Capture the cell that displays the provided text and extract its (x, y) central coordinate. 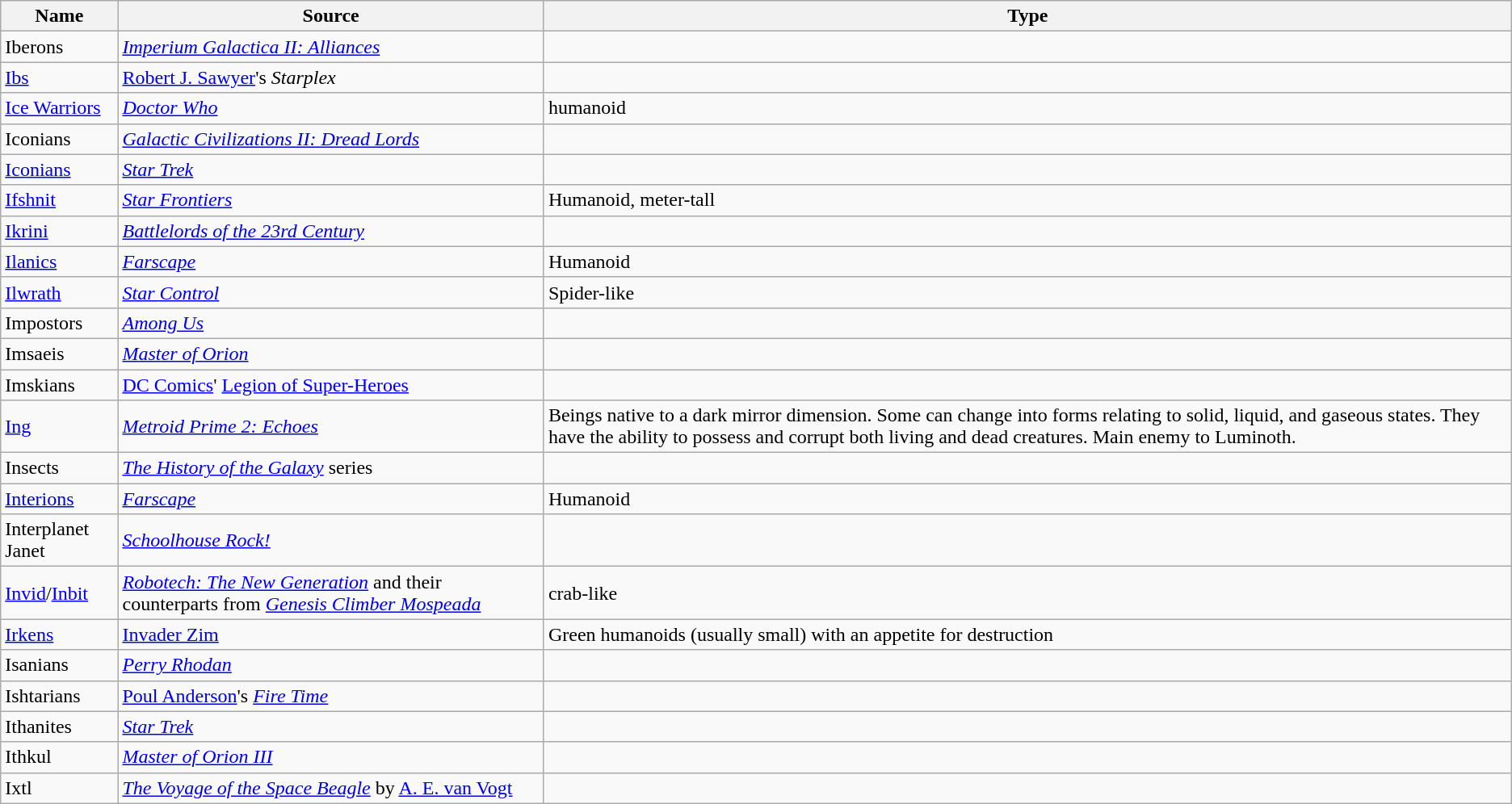
Impostors (60, 323)
The History of the Galaxy series (331, 468)
Star Frontiers (331, 200)
Ithanites (60, 727)
Ishtarians (60, 696)
Iberons (60, 47)
Robert J. Sawyer's Starplex (331, 77)
Poul Anderson's Fire Time (331, 696)
Imsaeis (60, 354)
Green humanoids (usually small) with an appetite for destruction (1027, 634)
DC Comics' Legion of Super-Heroes (331, 385)
Battlelords of the 23rd Century (331, 231)
Ing (60, 426)
Among Us (331, 323)
Doctor Who (331, 108)
Name (60, 16)
Perry Rhodan (331, 665)
Ithkul (60, 757)
Spider-like (1027, 292)
Schoolhouse Rock! (331, 541)
Irkens (60, 634)
Galactic Civilizations II: Dread Lords (331, 139)
Interplanet Janet (60, 541)
Imskians (60, 385)
Ilwrath (60, 292)
Humanoid, meter-tall (1027, 200)
Robotech: The New Generation and their counterparts from Genesis Climber Mospeada (331, 593)
Invid/Inbit (60, 593)
Interions (60, 499)
Imperium Galactica II: Alliances (331, 47)
Ikrini (60, 231)
Source (331, 16)
Invader Zim (331, 634)
Insects (60, 468)
Type (1027, 16)
Isanians (60, 665)
crab-like (1027, 593)
Master of Orion (331, 354)
Ixtl (60, 788)
humanoid (1027, 108)
Ibs (60, 77)
Metroid Prime 2: Echoes (331, 426)
Star Control (331, 292)
Ilanics (60, 262)
Ice Warriors (60, 108)
Ifshnit (60, 200)
The Voyage of the Space Beagle by A. E. van Vogt (331, 788)
Master of Orion III (331, 757)
